Return [X, Y] of the center of cell containing provided text 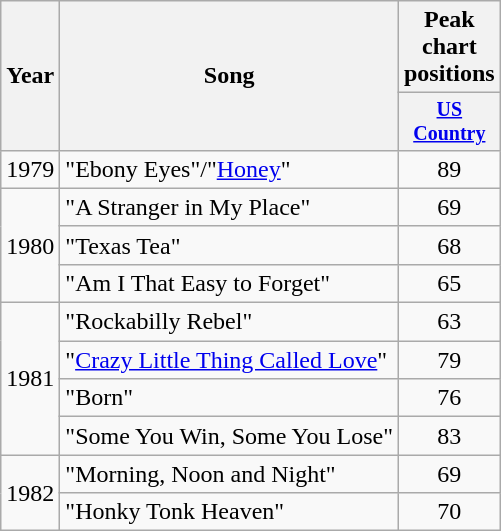
83 [449, 436]
1981 [30, 379]
Year [30, 76]
"Born" [230, 398]
"Texas Tea" [230, 245]
68 [449, 245]
79 [449, 360]
1980 [30, 245]
"Ebony Eyes"/"Honey" [230, 169]
"A Stranger in My Place" [230, 207]
"Rockabilly Rebel" [230, 322]
63 [449, 322]
1979 [30, 169]
70 [449, 512]
Peak chart positions [449, 47]
65 [449, 283]
"Some You Win, Some You Lose" [230, 436]
"Am I That Easy to Forget" [230, 283]
"Honky Tonk Heaven" [230, 512]
76 [449, 398]
US Country [449, 122]
"Morning, Noon and Night" [230, 474]
"Crazy Little Thing Called Love" [230, 360]
Song [230, 76]
1982 [30, 493]
89 [449, 169]
